Extract the (x, y) coordinate from the center of the cell holding the provided text.  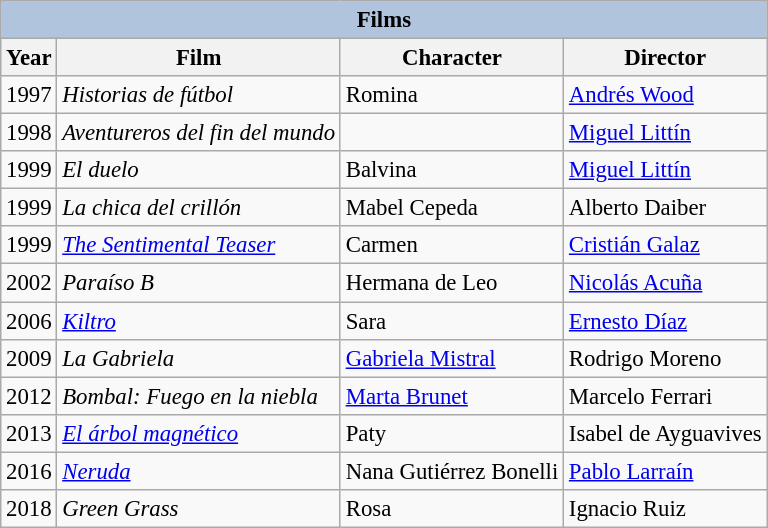
Marcelo Ferrari (666, 396)
Sara (452, 321)
La chica del crillón (199, 208)
Romina (452, 95)
2009 (29, 358)
Nicolás Acuña (666, 283)
1997 (29, 95)
2002 (29, 283)
2012 (29, 396)
Gabriela Mistral (452, 358)
El árbol magnético (199, 433)
Balvina (452, 170)
Neruda (199, 471)
Paty (452, 433)
Nana Gutiérrez Bonelli (452, 471)
Films (384, 20)
Director (666, 58)
Rosa (452, 509)
Isabel de Ayguavives (666, 433)
Carmen (452, 245)
Green Grass (199, 509)
The Sentimental Teaser (199, 245)
Paraíso B (199, 283)
El duelo (199, 170)
Character (452, 58)
2018 (29, 509)
Cristián Galaz (666, 245)
Historias de fútbol (199, 95)
Film (199, 58)
La Gabriela (199, 358)
Rodrigo Moreno (666, 358)
2013 (29, 433)
Aventureros del fin del mundo (199, 133)
Year (29, 58)
Andrés Wood (666, 95)
Marta Brunet (452, 396)
1998 (29, 133)
Ernesto Díaz (666, 321)
Pablo Larraín (666, 471)
Kiltro (199, 321)
2016 (29, 471)
Hermana de Leo (452, 283)
2006 (29, 321)
Bombal: Fuego en la niebla (199, 396)
Mabel Cepeda (452, 208)
Alberto Daiber (666, 208)
Ignacio Ruiz (666, 509)
